Identify which cell holds the provided text, then report its [X, Y] central coordinate. 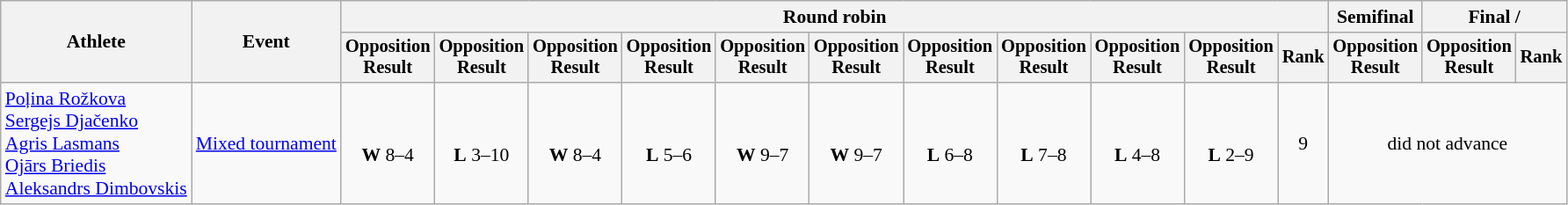
L 6–8 [951, 143]
Poļina RožkovaSergejs DjačenkoAgris LasmansOjārs BriedisAleksandrs Dimbovskis [97, 143]
Mixed tournament [266, 143]
Semifinal [1375, 17]
L 3–10 [482, 143]
Event [266, 42]
Round robin [835, 17]
L 5–6 [670, 143]
Final / [1494, 17]
L 4–8 [1137, 143]
L 2–9 [1230, 143]
9 [1303, 143]
L 7–8 [1044, 143]
did not advance [1447, 143]
Athlete [97, 42]
